Pinpoint the cell where the given text exists, returning its [x, y] midpoint coordinate. 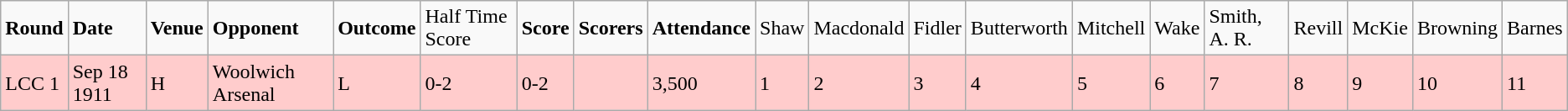
5 [1111, 82]
Macdonald [859, 29]
Half Time Score [469, 29]
11 [1534, 82]
10 [1457, 82]
H [177, 82]
Browning [1457, 29]
Attendance [701, 29]
Score [545, 29]
McKie [1380, 29]
1 [782, 82]
Shaw [782, 29]
2 [859, 82]
Date [107, 29]
LCC 1 [34, 82]
Scorers [611, 29]
Round [34, 29]
6 [1178, 82]
Woolwich Arsenal [270, 82]
7 [1246, 82]
3,500 [701, 82]
9 [1380, 82]
L [377, 82]
Mitchell [1111, 29]
Outcome [377, 29]
4 [1019, 82]
Wake [1178, 29]
Venue [177, 29]
Smith, A. R. [1246, 29]
Butterworth [1019, 29]
Barnes [1534, 29]
Sep 18 1911 [107, 82]
Revill [1318, 29]
Fidler [937, 29]
3 [937, 82]
8 [1318, 82]
Opponent [270, 29]
